For the text-containing cell, return its midpoint in (X, Y) coordinate format. 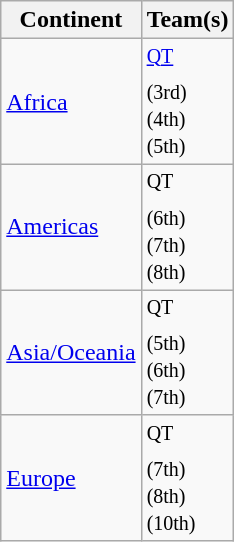
QT (6th) (7th) (8th) (188, 227)
Continent (71, 20)
QT (7th) (8th) (10th) (188, 478)
QT (5th) (6th) (7th) (188, 353)
Europe (71, 478)
Americas (71, 227)
Team(s) (188, 20)
QT (3rd) (4th) (5th) (188, 102)
Africa (71, 102)
Asia/Oceania (71, 353)
